Output the [x, y] coordinate of the center of the cell containing the given text.  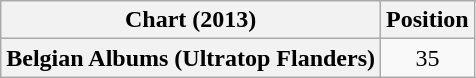
Belgian Albums (Ultratop Flanders) [191, 58]
Chart (2013) [191, 20]
35 [428, 58]
Position [428, 20]
